Return the [X, Y] coordinate for the center point of the cell that contains the specified text.  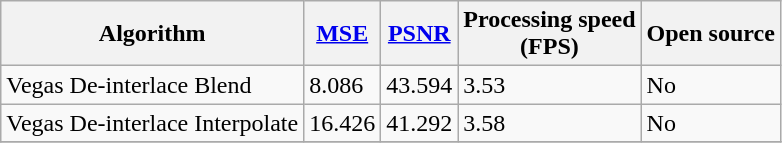
Open source [710, 34]
Vegas De-interlace Blend [152, 85]
3.58 [550, 123]
Algorithm [152, 34]
Vegas De-interlace Interpolate [152, 123]
3.53 [550, 85]
16.426 [342, 123]
MSE [342, 34]
PSNR [420, 34]
43.594 [420, 85]
41.292 [420, 123]
8.086 [342, 85]
Processing speed(FPS) [550, 34]
